Identify which cell holds the provided text, then report its (X, Y) central coordinate. 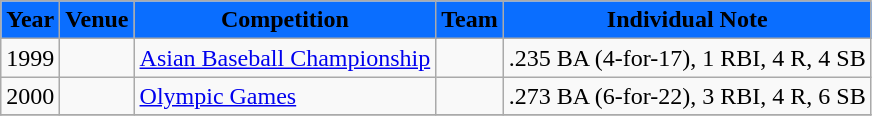
Individual Note (687, 20)
Competition (285, 20)
Asian Baseball Championship (285, 58)
2000 (30, 96)
Team (470, 20)
1999 (30, 58)
.235 BA (4-for-17), 1 RBI, 4 R, 4 SB (687, 58)
Venue (97, 20)
Olympic Games (285, 96)
Year (30, 20)
.273 BA (6-for-22), 3 RBI, 4 R, 6 SB (687, 96)
